Find where the given text appears and provide that cell's center as (x, y) coordinate. 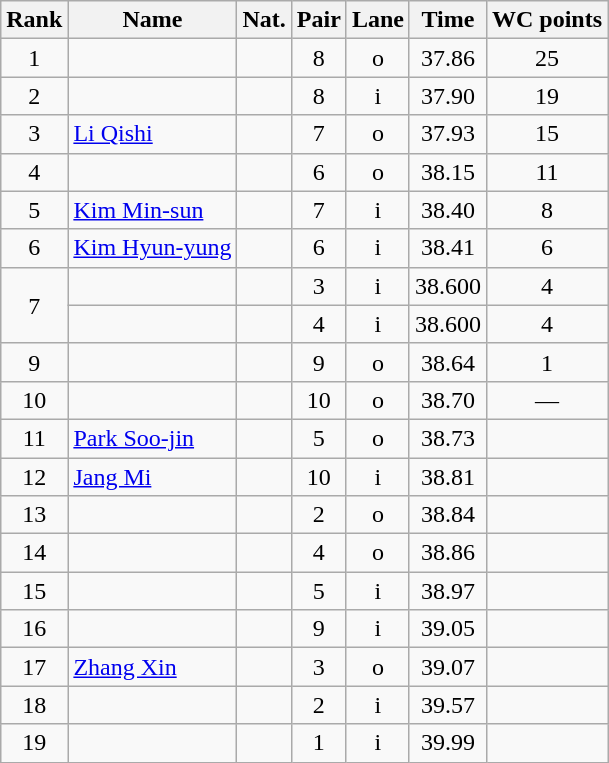
Time (448, 20)
Lane (378, 20)
39.05 (448, 629)
37.93 (448, 134)
14 (34, 553)
16 (34, 629)
WC points (546, 20)
Rank (34, 20)
12 (34, 477)
39.99 (448, 743)
25 (546, 58)
38.73 (448, 438)
38.15 (448, 172)
37.86 (448, 58)
38.40 (448, 210)
17 (34, 667)
Nat. (264, 20)
Pair (318, 20)
37.90 (448, 96)
39.57 (448, 705)
38.97 (448, 591)
Park Soo-jin (152, 438)
38.70 (448, 400)
Jang Mi (152, 477)
18 (34, 705)
38.86 (448, 553)
Li Qishi (152, 134)
Kim Hyun-yung (152, 248)
39.07 (448, 667)
— (546, 400)
38.81 (448, 477)
Kim Min-sun (152, 210)
Name (152, 20)
38.84 (448, 515)
13 (34, 515)
38.41 (448, 248)
38.64 (448, 362)
Zhang Xin (152, 667)
